From the cell containing the given text, extract its center point as [X, Y] coordinate. 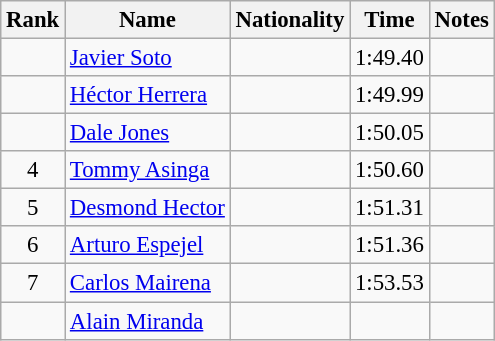
Dale Jones [148, 133]
5 [33, 208]
Rank [33, 20]
Notes [462, 20]
1:49.40 [390, 58]
Héctor Herrera [148, 95]
4 [33, 170]
1:51.36 [390, 245]
Name [148, 20]
Javier Soto [148, 58]
Carlos Mairena [148, 283]
1:50.05 [390, 133]
Tommy Asinga [148, 170]
6 [33, 245]
Alain Miranda [148, 321]
Arturo Espejel [148, 245]
1:50.60 [390, 170]
7 [33, 283]
Nationality [290, 20]
1:53.53 [390, 283]
Time [390, 20]
1:51.31 [390, 208]
1:49.99 [390, 95]
Desmond Hector [148, 208]
